Extract the (x, y) coordinate from the center of the cell holding the provided text.  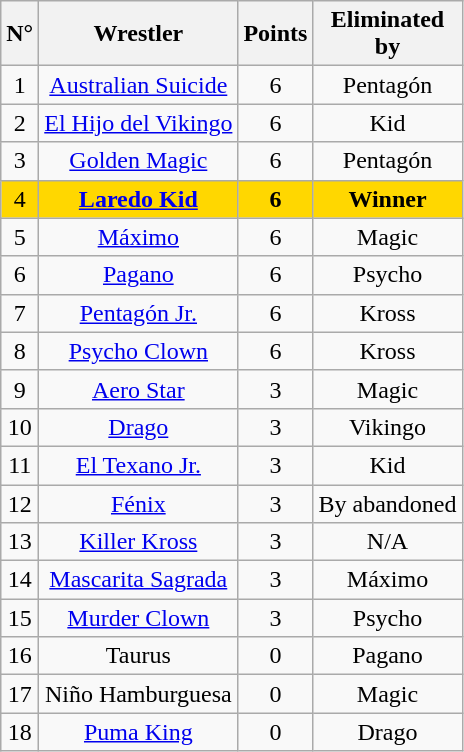
Murder Clown (138, 618)
18 (20, 732)
5 (20, 237)
15 (20, 618)
Vikingo (388, 427)
16 (20, 656)
Australian Suicide (138, 85)
By abandoned (388, 503)
Eliminatedby (388, 34)
Killer Kross (138, 542)
Fénix (138, 503)
17 (20, 694)
11 (20, 465)
Niño Hamburguesa (138, 694)
8 (20, 351)
7 (20, 313)
Pentagón Jr. (138, 313)
Golden Magic (138, 161)
4 (20, 199)
N° (20, 34)
1 (20, 85)
Winner (388, 199)
N/A (388, 542)
12 (20, 503)
Aero Star (138, 389)
Puma King (138, 732)
Mascarita Sagrada (138, 580)
Taurus (138, 656)
13 (20, 542)
9 (20, 389)
14 (20, 580)
10 (20, 427)
El Hijo del Vikingo (138, 123)
Wrestler (138, 34)
El Texano Jr. (138, 465)
2 (20, 123)
Psycho Clown (138, 351)
Laredo Kid (138, 199)
Points (276, 34)
